Capture the cell that displays the provided text and extract its [X, Y] central coordinate. 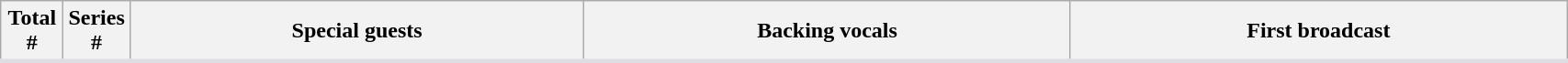
Total# [32, 31]
Backing vocals [827, 31]
First broadcast [1319, 31]
Special guests [356, 31]
Series# [96, 31]
